Detect which cell encompasses the target text, then output its (X, Y) center coordinate. 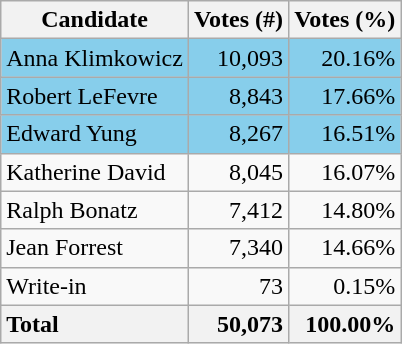
14.80% (345, 210)
8,045 (238, 172)
17.66% (345, 96)
100.00% (345, 324)
7,412 (238, 210)
Jean Forrest (95, 248)
Votes (#) (238, 20)
10,093 (238, 58)
Votes (%) (345, 20)
Total (95, 324)
Katherine David (95, 172)
Robert LeFevre (95, 96)
8,267 (238, 134)
0.15% (345, 286)
16.07% (345, 172)
16.51% (345, 134)
8,843 (238, 96)
50,073 (238, 324)
Ralph Bonatz (95, 210)
14.66% (345, 248)
Anna Klimkowicz (95, 58)
20.16% (345, 58)
Candidate (95, 20)
Edward Yung (95, 134)
73 (238, 286)
Write-in (95, 286)
7,340 (238, 248)
